Detect which cell encompasses the target text, then output its (X, Y) center coordinate. 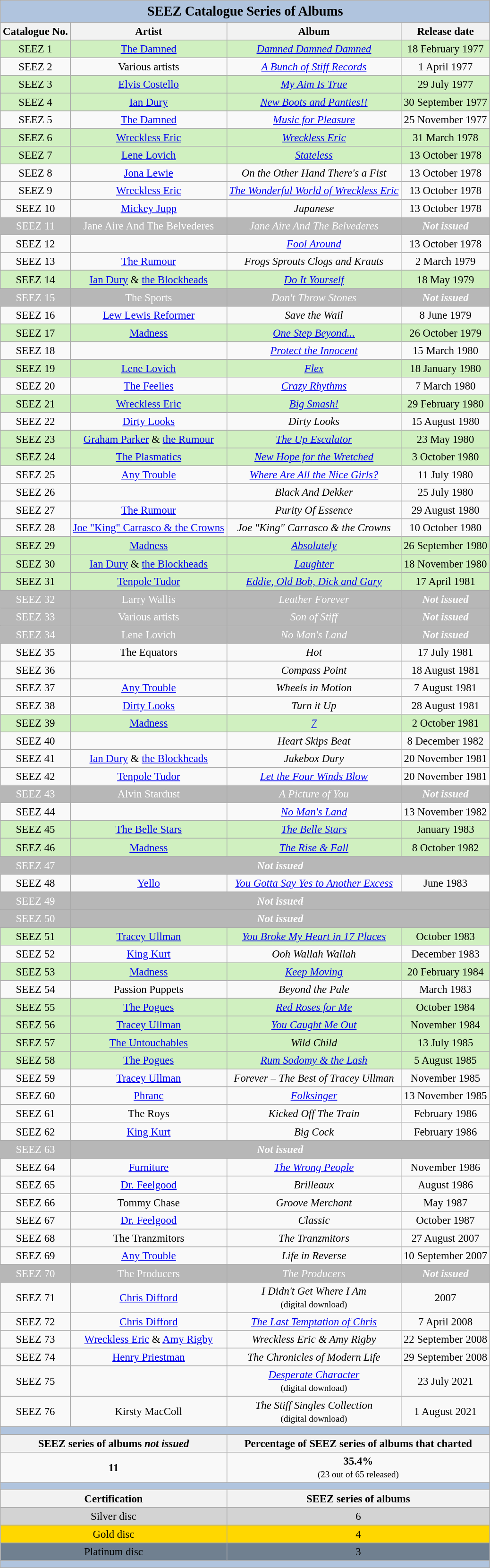
29 July 1977 (446, 85)
SEEZ 41 (36, 759)
SEEZ 43 (36, 794)
November 1986 (446, 1167)
SEEZ 8 (36, 173)
You Broke My Heart in 17 Places (313, 936)
SEEZ 70 (36, 1273)
Platinum disc (114, 1552)
SEEZ 64 (36, 1167)
Kirsty MacColl (148, 1412)
SEEZ 66 (36, 1203)
Classic (313, 1220)
November 1984 (446, 1025)
SEEZ 33 (36, 617)
October 1984 (446, 1007)
SEEZ 27 (36, 510)
SEEZ 72 (36, 1322)
Ian Dury (148, 102)
5 August 1985 (446, 1060)
SEEZ 40 (36, 741)
Tommy Chase (148, 1203)
SEEZ series of albums not issued (114, 1443)
The Plasmatics (148, 457)
SEEZ 16 (36, 315)
SEEZ 49 (36, 901)
You Caught Me Out (313, 1025)
Percentage of SEEZ series of albums that charted (358, 1443)
SEEZ 71 (36, 1297)
SEEZ 29 (36, 546)
Henry Priestman (148, 1357)
7 April 2008 (446, 1322)
Kicked Off The Train (313, 1114)
Save the Wail (313, 315)
Forever – The Best of Tracey Ullman (313, 1078)
Big Cock (313, 1132)
29 February 1980 (446, 404)
SEEZ 48 (36, 883)
SEEZ 62 (36, 1132)
The Untouchables (148, 1043)
SEEZ 35 (36, 653)
Let the Four Winds Blow (313, 777)
SEEZ 68 (36, 1238)
17 April 1981 (446, 581)
Catalogue No. (36, 31)
Flex (313, 368)
7 (313, 723)
SEEZ 39 (36, 723)
Stateless (313, 155)
30 September 1977 (446, 102)
SEEZ 61 (36, 1114)
SEEZ 56 (36, 1025)
Jukebox Dury (313, 759)
SEEZ 13 (36, 262)
The Sports (148, 297)
SEEZ 11 (36, 226)
Jona Lewie (148, 173)
Don't Throw Stones (313, 297)
35.4%(23 out of 65 released) (358, 1467)
October 1983 (446, 936)
SEEZ 45 (36, 830)
SEEZ 18 (36, 351)
15 August 1980 (446, 422)
December 1983 (446, 954)
SEEZ 50 (36, 919)
SEEZ 25 (36, 475)
Jupanese (313, 209)
3 (358, 1552)
The Last Temptation of Chris (313, 1322)
1 April 1977 (446, 67)
7 August 1981 (446, 688)
Fool Around (313, 244)
A Picture of You (313, 794)
Desperate Character(digital download) (313, 1382)
29 September 2008 (446, 1357)
SEEZ 65 (36, 1185)
One Step Beyond... (313, 333)
SEEZ 4 (36, 102)
7 March 1980 (446, 386)
SEEZ 58 (36, 1060)
18 August 1981 (446, 670)
SEEZ 76 (36, 1412)
17 July 1981 (446, 653)
SEEZ 22 (36, 422)
26 October 1979 (446, 333)
13 November 1982 (446, 812)
10 October 1980 (446, 528)
8 October 1982 (446, 848)
SEEZ 17 (36, 333)
Rum Sodomy & the Lash (313, 1060)
My Aim Is True (313, 85)
Music for Pleasure (313, 120)
Artist (148, 31)
Larry Wallis (148, 599)
25 November 1977 (446, 120)
May 1987 (446, 1203)
Gold disc (114, 1534)
Damned Damned Damned (313, 49)
The Rise & Fall (313, 848)
23 July 2021 (446, 1382)
6 (358, 1517)
The Stiff Singles Collection(digital download) (313, 1412)
I Didn't Get Where I Am(digital download) (313, 1297)
November 1985 (446, 1078)
The Roys (148, 1114)
4 (358, 1534)
Keep Moving (313, 972)
SEEZ 19 (36, 368)
SEEZ 75 (36, 1382)
31 March 1978 (446, 137)
Big Smash! (313, 404)
SEEZ 31 (36, 581)
28 August 1981 (446, 705)
SEEZ 57 (36, 1043)
SEEZ 20 (36, 386)
The Up Escalator (313, 439)
Brilleaux (313, 1185)
SEEZ 2 (36, 67)
SEEZ 60 (36, 1096)
SEEZ 34 (36, 635)
Laughter (313, 564)
SEEZ 7 (36, 155)
SEEZ 55 (36, 1007)
Furniture (148, 1167)
Frogs Sprouts Clogs and Krauts (313, 262)
Where Are All the Nice Girls? (313, 475)
Hot (313, 653)
SEEZ 36 (36, 670)
13 November 1985 (446, 1096)
11 July 1980 (446, 475)
Certification (114, 1499)
11 (114, 1467)
SEEZ 1 (36, 49)
SEEZ 44 (36, 812)
SEEZ 24 (36, 457)
SEEZ 52 (36, 954)
13 July 1985 (446, 1043)
SEEZ 37 (36, 688)
SEEZ 15 (36, 297)
New Boots and Panties!! (313, 102)
SEEZ series of albums (358, 1499)
1 August 2021 (446, 1412)
Yello (148, 883)
3 October 1980 (446, 457)
The Equators (148, 653)
Wild Child (313, 1043)
June 1983 (446, 883)
SEEZ Catalogue Series of Albums (245, 11)
SEEZ 23 (36, 439)
Red Roses for Me (313, 1007)
On the Other Hand There's a Fist (313, 173)
29 August 1980 (446, 510)
SEEZ 14 (36, 280)
18 February 1977 (446, 49)
Groove Merchant (313, 1203)
SEEZ 32 (36, 599)
23 May 1980 (446, 439)
SEEZ 30 (36, 564)
SEEZ 28 (36, 528)
Leather Forever (313, 599)
26 September 1980 (446, 546)
SEEZ 3 (36, 85)
Graham Parker & the Rumour (148, 439)
8 December 1982 (446, 741)
Black And Dekker (313, 492)
Ooh Wallah Wallah (313, 954)
Purity Of Essence (313, 510)
October 1987 (446, 1220)
27 August 2007 (446, 1238)
SEEZ 69 (36, 1256)
SEEZ 38 (36, 705)
Mickey Jupp (148, 209)
Crazy Rhythms (313, 386)
15 March 1980 (446, 351)
Absolutely (313, 546)
Eddie, Old Bob, Dick and Gary (313, 581)
22 September 2008 (446, 1339)
Alvin Stardust (148, 794)
8 June 1979 (446, 315)
Release date (446, 31)
SEEZ 51 (36, 936)
SEEZ 74 (36, 1357)
Heart Skips Beat (313, 741)
SEEZ 6 (36, 137)
New Hope for the Wretched (313, 457)
SEEZ 47 (36, 865)
Folksinger (313, 1096)
SEEZ 67 (36, 1220)
Lew Lewis Reformer (148, 315)
The Feelies (148, 386)
Protect the Innocent (313, 351)
A Bunch of Stiff Records (313, 67)
SEEZ 26 (36, 492)
2 October 1981 (446, 723)
The Chronicles of Modern Life (313, 1357)
SEEZ 59 (36, 1078)
SEEZ 5 (36, 120)
SEEZ 21 (36, 404)
18 January 1980 (446, 368)
Son of Stiff (313, 617)
SEEZ 42 (36, 777)
Passion Puppets (148, 990)
The Wrong People (313, 1167)
2 March 1979 (446, 262)
20 February 1984 (446, 972)
Do It Yourself (313, 280)
10 September 2007 (446, 1256)
SEEZ 9 (36, 191)
SEEZ 53 (36, 972)
25 July 1980 (446, 492)
SEEZ 63 (36, 1149)
Life in Reverse (313, 1256)
SEEZ 73 (36, 1339)
Elvis Costello (148, 85)
You Gotta Say Yes to Another Excess (313, 883)
August 1986 (446, 1185)
SEEZ 10 (36, 209)
Wheels in Motion (313, 688)
The Wonderful World of Wreckless Eric (313, 191)
SEEZ 12 (36, 244)
March 1983 (446, 990)
January 1983 (446, 830)
Phranc (148, 1096)
Silver disc (114, 1517)
SEEZ 54 (36, 990)
18 May 1979 (446, 280)
SEEZ 46 (36, 848)
2007 (446, 1297)
Compass Point (313, 670)
Album (313, 31)
Beyond the Pale (313, 990)
Turn it Up (313, 705)
18 November 1980 (446, 564)
